Provide the [X, Y] coordinate of the cell's center where the given text is located.  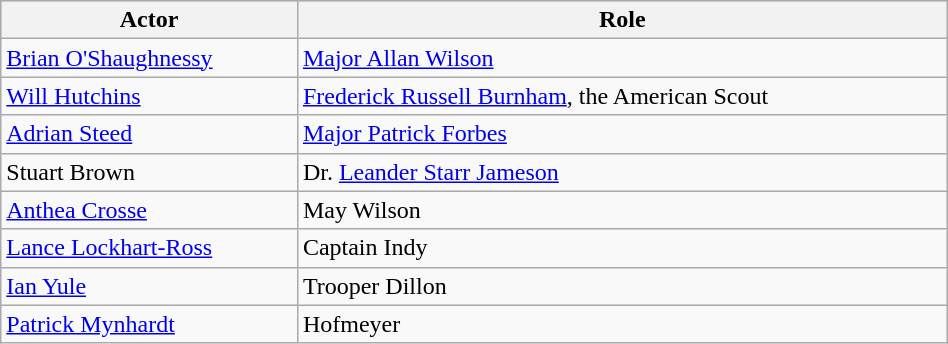
Role [622, 20]
Brian O'Shaughnessy [150, 58]
Stuart Brown [150, 172]
Ian Yule [150, 286]
Major Allan Wilson [622, 58]
Anthea Crosse [150, 210]
Major Patrick Forbes [622, 134]
Hofmeyer [622, 324]
Adrian Steed [150, 134]
Captain Indy [622, 248]
Patrick Mynhardt [150, 324]
Dr. Leander Starr Jameson [622, 172]
Trooper Dillon [622, 286]
Lance Lockhart-Ross [150, 248]
Actor [150, 20]
May Wilson [622, 210]
Frederick Russell Burnham, the American Scout [622, 96]
Will Hutchins [150, 96]
